Search for the cell housing the specified text and yield its [x, y] center coordinate. 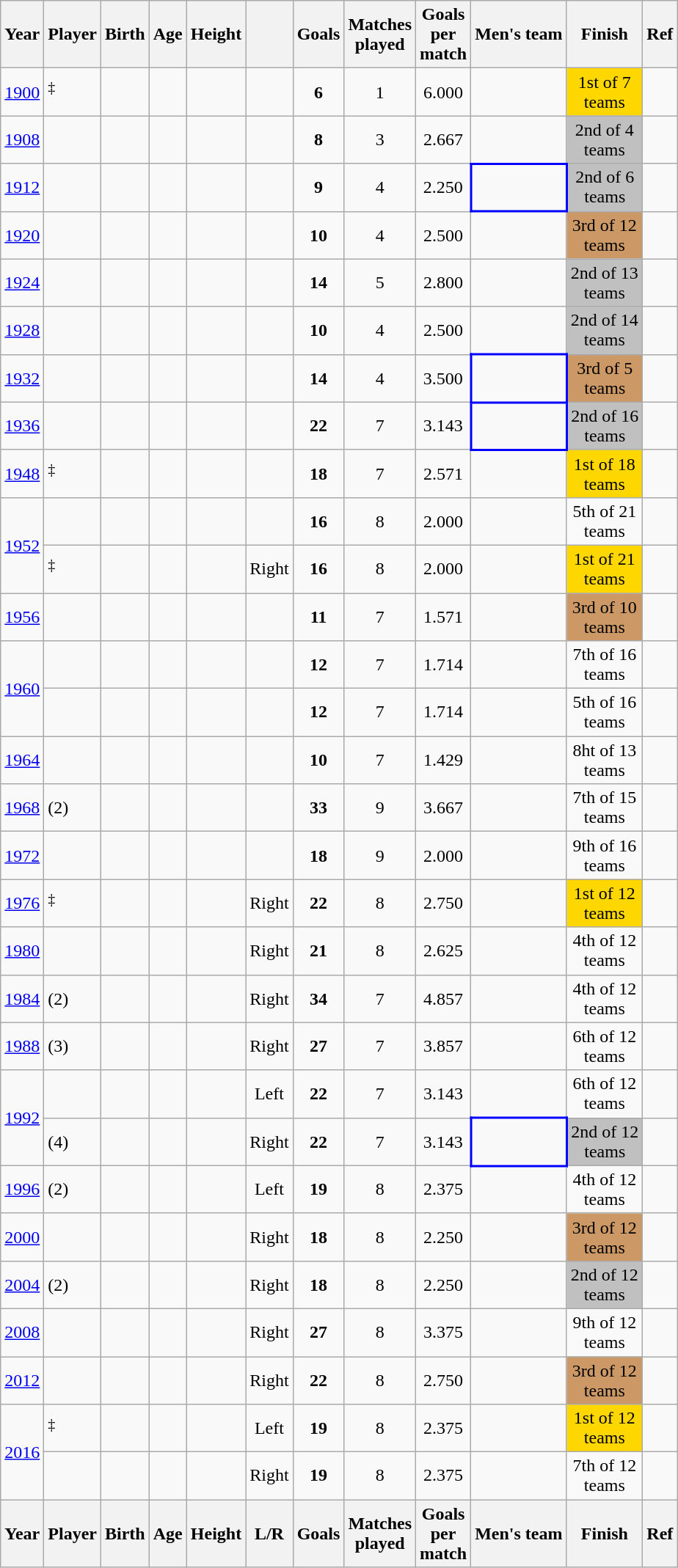
(3) [73, 1046]
1948 [22, 474]
3.375 [443, 1332]
1928 [22, 330]
1960 [22, 689]
3 [380, 139]
1932 [22, 378]
1996 [22, 1190]
1st of 18teams [605, 474]
33 [318, 808]
3.857 [443, 1046]
1912 [22, 188]
2nd of 16teams [605, 425]
4.857 [443, 999]
2012 [22, 1380]
2.625 [443, 950]
2nd of 14teams [605, 330]
2.667 [443, 139]
3rd of 10teams [605, 616]
2.800 [443, 283]
7th of 15teams [605, 808]
6.000 [443, 92]
1936 [22, 425]
2004 [22, 1285]
9th of 12teams [605, 1332]
1968 [22, 808]
5th of 21teams [605, 521]
2016 [22, 1452]
1980 [22, 950]
1952 [22, 545]
8ht of 13teams [605, 760]
2nd of 4teams [605, 139]
1956 [22, 616]
1988 [22, 1046]
1908 [22, 139]
3.500 [443, 378]
11 [318, 616]
1st of 21teams [605, 569]
3rd of 5teams [605, 378]
2.571 [443, 474]
3.667 [443, 808]
1920 [22, 235]
6 [318, 92]
1972 [22, 855]
1900 [22, 92]
2000 [22, 1237]
1976 [22, 904]
7th of 12teams [605, 1476]
5th of 16teams [605, 713]
(4) [73, 1141]
2nd of 13teams [605, 283]
7th of 16teams [605, 664]
21 [318, 950]
1 [380, 92]
9th of 16teams [605, 855]
1984 [22, 999]
1992 [22, 1118]
1.571 [443, 616]
L/R [269, 1534]
2008 [22, 1332]
5 [380, 283]
1964 [22, 760]
2nd of 6teams [605, 188]
1st of 7teams [605, 92]
1924 [22, 283]
1.429 [443, 760]
34 [318, 999]
